Search for the cell housing the specified text and yield its (x, y) center coordinate. 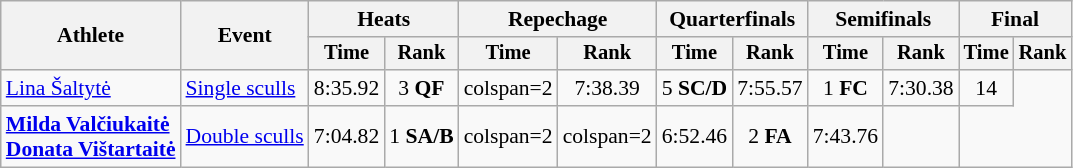
Single sculls (245, 88)
Heats (384, 19)
1 SA/B (421, 136)
3 QF (421, 88)
5 SC/D (695, 88)
Repechage (558, 19)
7:55.57 (770, 88)
Double sculls (245, 136)
1 FC (846, 88)
2 FA (770, 136)
14 (986, 88)
7:30.38 (920, 88)
Quarterfinals (732, 19)
7:43.76 (846, 136)
Athlete (91, 36)
Final (1015, 19)
6:52.46 (695, 136)
Event (245, 36)
8:35.92 (346, 88)
Milda ValčiukaitėDonata Vištartaitė (91, 136)
Semifinals (884, 19)
Lina Šaltytė (91, 88)
7:04.82 (346, 136)
7:38.39 (608, 88)
